Scan for the cell matching the given text and deliver its [X, Y] coordinate at center. 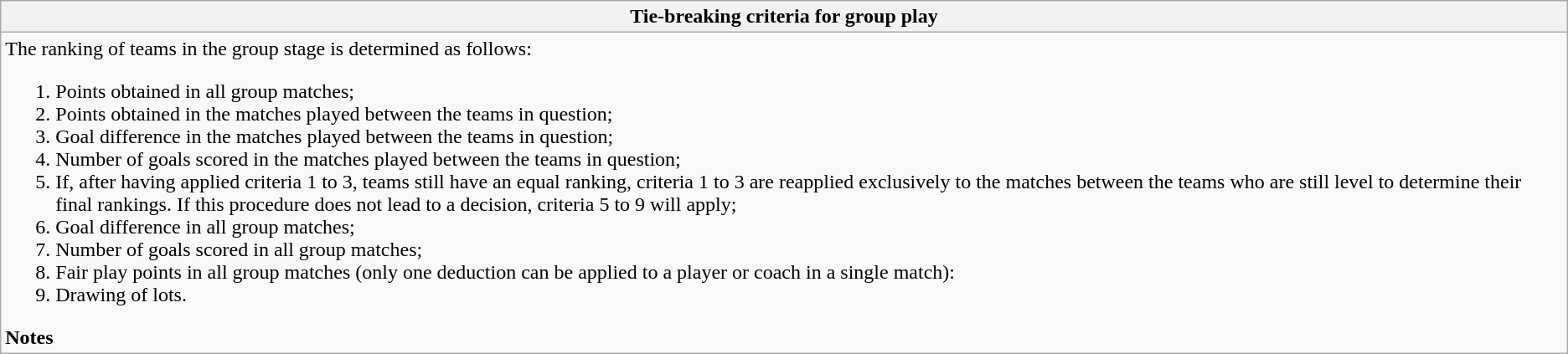
Tie-breaking criteria for group play [784, 17]
